For the text-containing cell, return its midpoint in [X, Y] coordinate format. 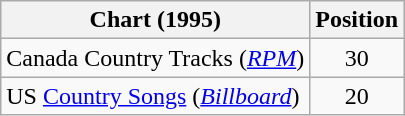
30 [357, 58]
20 [357, 96]
Chart (1995) [156, 20]
Position [357, 20]
Canada Country Tracks (RPM) [156, 58]
US Country Songs (Billboard) [156, 96]
